Scan for the cell matching the given text and deliver its (x, y) coordinate at center. 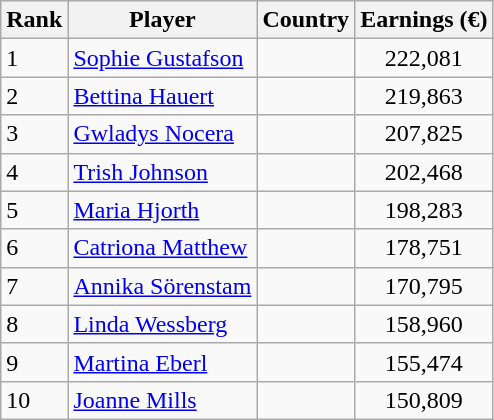
170,795 (424, 286)
Gwladys Nocera (162, 134)
Trish Johnson (162, 172)
3 (34, 134)
198,283 (424, 210)
Joanne Mills (162, 400)
207,825 (424, 134)
155,474 (424, 362)
1 (34, 58)
Linda Wessberg (162, 324)
9 (34, 362)
219,863 (424, 96)
8 (34, 324)
2 (34, 96)
10 (34, 400)
Annika Sörenstam (162, 286)
Country (306, 20)
Player (162, 20)
Catriona Matthew (162, 248)
222,081 (424, 58)
Martina Eberl (162, 362)
Maria Hjorth (162, 210)
202,468 (424, 172)
4 (34, 172)
178,751 (424, 248)
150,809 (424, 400)
Earnings (€) (424, 20)
Bettina Hauert (162, 96)
Sophie Gustafson (162, 58)
Rank (34, 20)
7 (34, 286)
158,960 (424, 324)
6 (34, 248)
5 (34, 210)
